Determine the [x, y] coordinate at the center of the cell enclosing the given text.  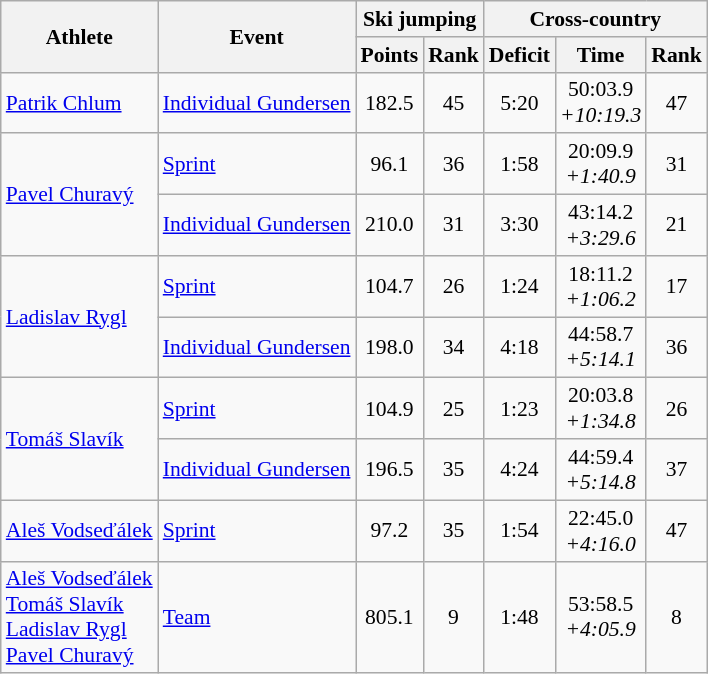
104.7 [390, 286]
37 [676, 470]
198.0 [390, 348]
9 [454, 617]
Event [257, 36]
Patrik Chlum [80, 102]
104.9 [390, 408]
1:58 [520, 164]
Aleš VodseďálekTomáš Slavík Ladislav RyglPavel Churavý [80, 617]
Ladislav Rygl [80, 317]
Athlete [80, 36]
1:54 [520, 530]
3:30 [520, 226]
Time [600, 55]
34 [454, 348]
1:48 [520, 617]
25 [454, 408]
44:59.4 +5:14.8 [600, 470]
4:24 [520, 470]
Team [257, 617]
Deficit [520, 55]
22:45.0 +4:16.0 [600, 530]
20:03.8 +1:34.8 [600, 408]
Ski jumping [420, 19]
45 [454, 102]
4:18 [520, 348]
1:23 [520, 408]
Aleš Vodseďálek [80, 530]
210.0 [390, 226]
805.1 [390, 617]
8 [676, 617]
43:14.2 +3:29.6 [600, 226]
Points [390, 55]
Cross-country [596, 19]
5:20 [520, 102]
182.5 [390, 102]
97.2 [390, 530]
18:11.2 +1:06.2 [600, 286]
17 [676, 286]
21 [676, 226]
196.5 [390, 470]
50:03.9 +10:19.3 [600, 102]
1:24 [520, 286]
Pavel Churavý [80, 195]
20:09.9 +1:40.9 [600, 164]
Tomáš Slavík [80, 439]
53:58.5 +4:05.9 [600, 617]
44:58.7 +5:14.1 [600, 348]
96.1 [390, 164]
